From the cell containing the given text, extract its center point as [x, y] coordinate. 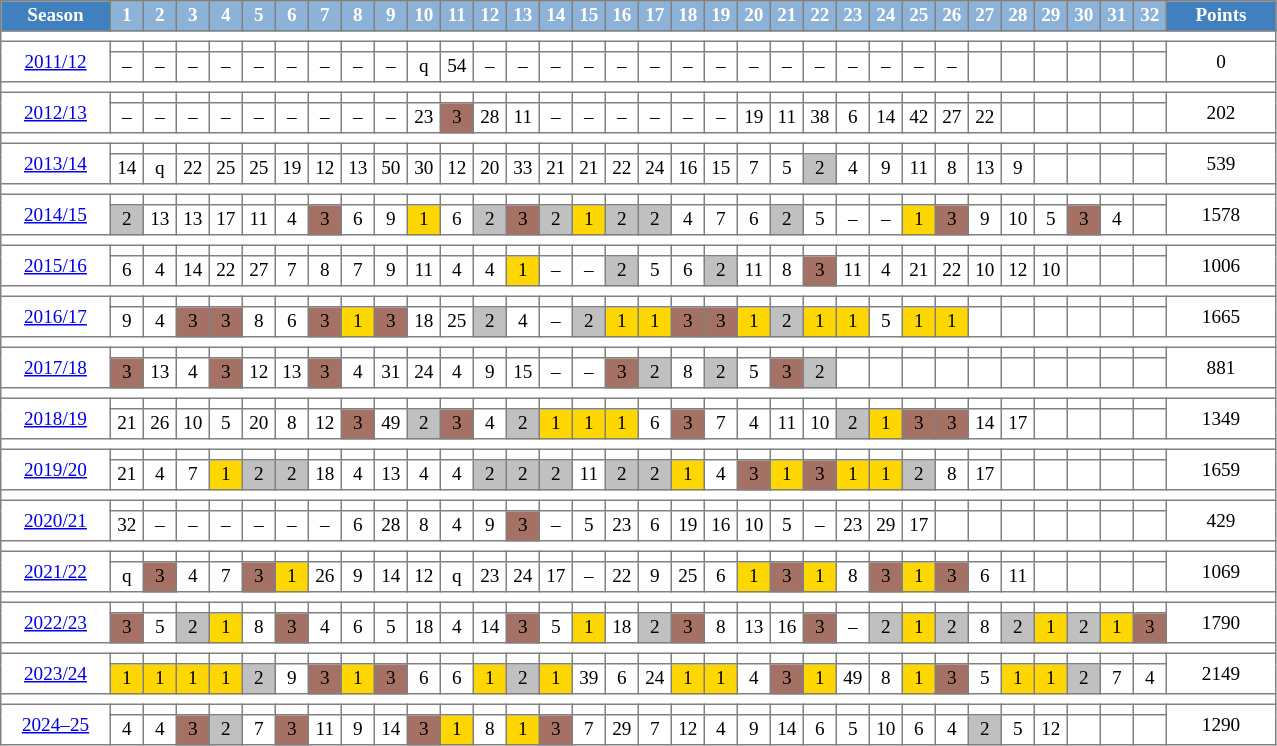
42 [918, 118]
2014/15 [56, 214]
2149 [1221, 673]
54 [456, 67]
2022/23 [56, 622]
0 [1221, 61]
2011/12 [56, 61]
33 [522, 169]
2016/17 [56, 316]
202 [1221, 112]
50 [390, 169]
2018/19 [56, 418]
1290 [1221, 724]
39 [588, 679]
2023/24 [56, 673]
1790 [1221, 622]
38 [820, 118]
1006 [1221, 265]
2017/18 [56, 367]
2024–25 [56, 724]
Season [56, 16]
1349 [1221, 418]
2012/13 [56, 112]
1659 [1221, 469]
1665 [1221, 316]
2021/22 [56, 571]
539 [1221, 163]
2019/20 [56, 469]
1578 [1221, 214]
881 [1221, 367]
2020/21 [56, 520]
Points [1221, 16]
2015/16 [56, 265]
2013/14 [56, 163]
429 [1221, 520]
1069 [1221, 571]
